Pinpoint the cell where the given text exists, returning its (x, y) midpoint coordinate. 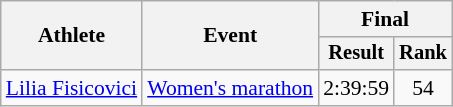
Athlete (72, 36)
Rank (423, 54)
Final (385, 19)
Women's marathon (230, 88)
54 (423, 88)
Lilia Fisicovici (72, 88)
Event (230, 36)
2:39:59 (356, 88)
Result (356, 54)
